Scan for the cell matching the given text and deliver its (X, Y) coordinate at center. 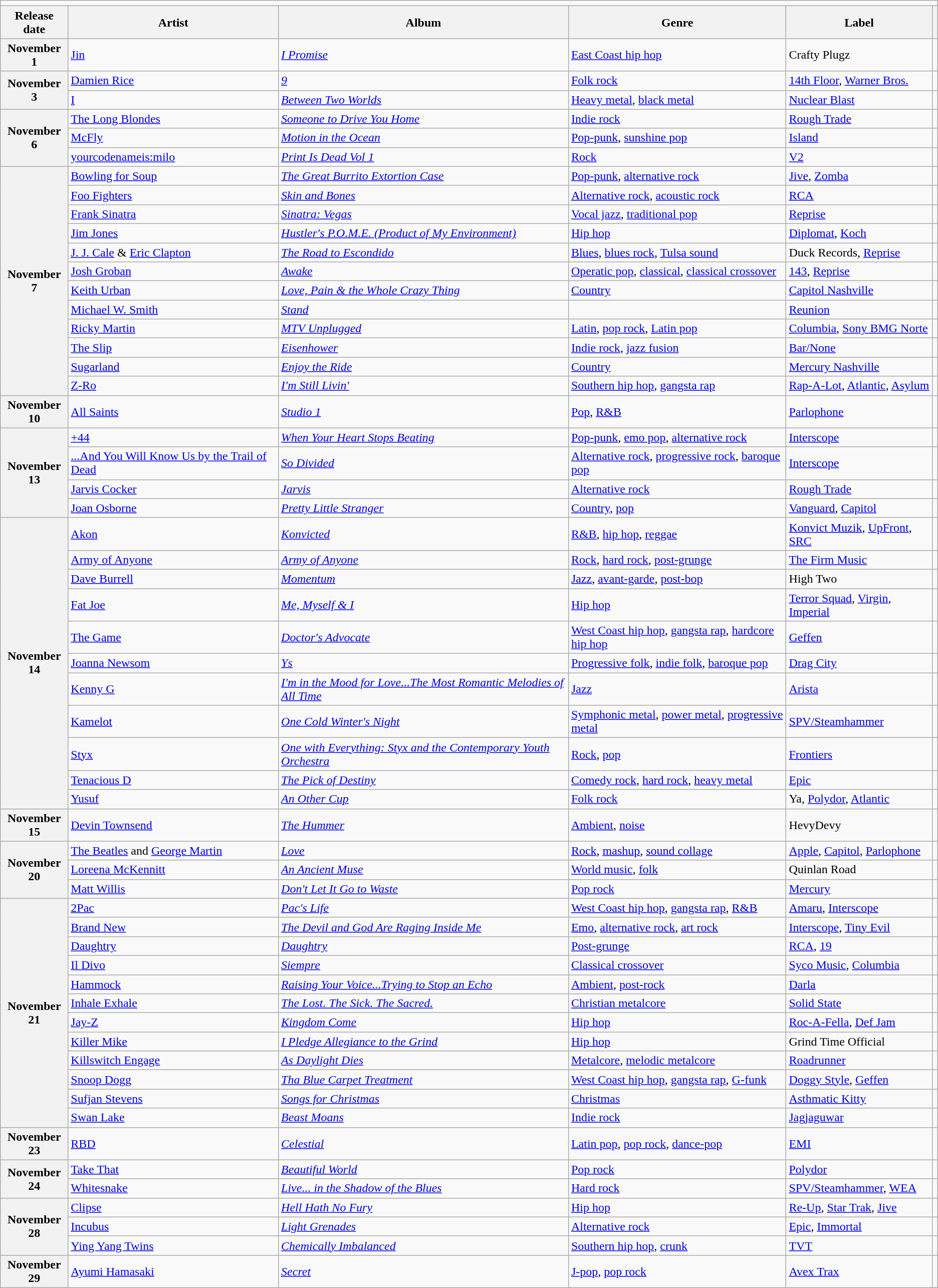
Whitesnake (173, 1188)
Alternative rock, acoustic rock (677, 195)
Fat Joe (173, 604)
Rap-A-Lot, Atlantic, Asylum (859, 386)
Rock, hard rock, post-grunge (677, 560)
Release date (34, 22)
East Coast hip hop (677, 55)
Symphonic metal, power metal, progressive metal (677, 721)
One Cold Winter's Night (424, 721)
Frank Sinatra (173, 214)
Rock, pop (677, 754)
Snoop Dogg (173, 1080)
November15 (34, 825)
Drag City (859, 663)
Album (424, 22)
Ayumi Hamasaki (173, 1271)
Secret (424, 1271)
Christian metalcore (677, 1003)
Mercury (859, 889)
Love (424, 851)
The Road to Escondido (424, 252)
RBD (173, 1143)
Il Divo (173, 965)
Michael W. Smith (173, 310)
Jarvis (424, 489)
Pac's Life (424, 908)
Jazz, avant-garde, post-bop (677, 579)
Epic, Immortal (859, 1226)
An Other Cup (424, 799)
J-pop, pop rock (677, 1271)
Celestial (424, 1143)
November10 (34, 412)
The Game (173, 637)
RCA (859, 195)
SPV/Steamhammer, WEA (859, 1188)
Studio 1 (424, 412)
November21 (34, 1013)
Island (859, 138)
The Great Burrito Extortion Case (424, 176)
High Two (859, 579)
EMI (859, 1143)
Jive, Zomba (859, 176)
Hustler's P.O.M.E. (Product of My Environment) (424, 233)
Emo, alternative rock, art rock (677, 927)
Capitol Nashville (859, 291)
143, Reprise (859, 272)
Latin pop, pop rock, dance-pop (677, 1143)
Heavy metal, black metal (677, 100)
9 (424, 81)
Columbia, Sony BMG Norte (859, 329)
Apple, Capitol, Parlophone (859, 851)
RCA, 19 (859, 946)
Ambient, post-rock (677, 984)
Vanguard, Capitol (859, 508)
November20 (34, 870)
Southern hip hop, crunk (677, 1245)
Alternative rock, progressive rock, baroque pop (677, 463)
November13 (34, 473)
The Pick of Destiny (424, 780)
Jay-Z (173, 1022)
The Firm Music (859, 560)
SPV/Steamhammer (859, 721)
Sufjan Stevens (173, 1099)
Diplomat, Koch (859, 233)
Brand New (173, 927)
November14 (34, 663)
Amaru, Interscope (859, 908)
yourcodenameis:milo (173, 157)
Stand (424, 310)
Operatic pop, classical, classical crossover (677, 272)
Sinatra: Vegas (424, 214)
I'm in the Mood for Love...The Most Romantic Melodies of All Time (424, 689)
Joanna Newsom (173, 663)
I Pledge Allegiance to the Grind (424, 1042)
Akon (173, 534)
The Devil and God Are Raging Inside Me (424, 927)
MTV Unplugged (424, 329)
Hard rock (677, 1188)
November23 (34, 1143)
Z-Ro (173, 386)
Artist (173, 22)
Doctor's Advocate (424, 637)
McFly (173, 138)
Reprise (859, 214)
Classical crossover (677, 965)
V2 (859, 157)
Rock (677, 157)
Someone to Drive You Home (424, 119)
Killswitch Engage (173, 1061)
Genre (677, 22)
Hell Hath No Fury (424, 1207)
I (173, 100)
Momentum (424, 579)
Quinlan Road (859, 870)
Konvicted (424, 534)
Keith Urban (173, 291)
Post-grunge (677, 946)
All Saints (173, 412)
Hammock (173, 984)
Ying Yang Twins (173, 1245)
One with Everything: Styx and the Contemporary Youth Orchestra (424, 754)
Matt Willis (173, 889)
Frontiers (859, 754)
Pop-punk, alternative rock (677, 176)
Latin, pop rock, Latin pop (677, 329)
Swan Lake (173, 1118)
The Hummer (424, 825)
Love, Pain & the Whole Crazy Thing (424, 291)
November24 (34, 1179)
Take That (173, 1169)
The Long Blondes (173, 119)
Interscope, Tiny Evil (859, 927)
The Lost. The Sick. The Sacred. (424, 1003)
Kamelot (173, 721)
Epic (859, 780)
Inhale Exhale (173, 1003)
Enjoy the Ride (424, 367)
Me, Myself & I (424, 604)
Kenny G (173, 689)
November28 (34, 1226)
West Coast hip hop, gangsta rap, G-funk (677, 1080)
Live... in the Shadow of the Blues (424, 1188)
Metalcore, melodic metalcore (677, 1061)
Crafty Plugz (859, 55)
14th Floor, Warner Bros. (859, 81)
Avex Trax (859, 1271)
Konvict Muzik, UpFront, SRC (859, 534)
Kingdom Come (424, 1022)
Vocal jazz, traditional pop (677, 214)
Killer Mike (173, 1042)
Christmas (677, 1099)
Chemically Imbalanced (424, 1245)
Joan Osborne (173, 508)
Roc-A-Fella, Def Jam (859, 1022)
Nuclear Blast (859, 100)
Styx (173, 754)
I'm Still Livin' (424, 386)
...And You Will Know Us by the Trail of Dead (173, 463)
Re-Up, Star Trak, Jive (859, 1207)
So Divided (424, 463)
Jazz (677, 689)
J. J. Cale & Eric Clapton (173, 252)
Reunion (859, 310)
November29 (34, 1271)
Beautiful World (424, 1169)
Pop-punk, emo pop, alternative rock (677, 437)
Motion in the Ocean (424, 138)
Light Grenades (424, 1226)
Devin Townsend (173, 825)
Don't Let It Go to Waste (424, 889)
When Your Heart Stops Beating (424, 437)
Siempre (424, 965)
Dave Burrell (173, 579)
Country, pop (677, 508)
November1 (34, 55)
Indie rock, jazz fusion (677, 348)
Jim Jones (173, 233)
Ya, Polydor, Atlantic (859, 799)
Jarvis Cocker (173, 489)
Solid State (859, 1003)
Roadrunner (859, 1061)
Asthmatic Kitty (859, 1099)
Skin and Bones (424, 195)
Syco Music, Columbia (859, 965)
World music, folk (677, 870)
The Slip (173, 348)
November7 (34, 281)
Mercury Nashville (859, 367)
Darla (859, 984)
Progressive folk, indie folk, baroque pop (677, 663)
Pretty Little Stranger (424, 508)
Ys (424, 663)
As Daylight Dies (424, 1061)
Foo Fighters (173, 195)
Polydor (859, 1169)
An Ancient Muse (424, 870)
Clipse (173, 1207)
R&B, hip hop, reggae (677, 534)
Yusuf (173, 799)
HevyDevy (859, 825)
Tha Blue Carpet Treatment (424, 1080)
Jin (173, 55)
Awake (424, 272)
Print Is Dead Vol 1 (424, 157)
West Coast hip hop, gangsta rap, R&B (677, 908)
Ambient, noise (677, 825)
Label (859, 22)
I Promise (424, 55)
Between Two Worlds (424, 100)
November6 (34, 138)
Comedy rock, hard rock, heavy metal (677, 780)
Incubus (173, 1226)
2Pac (173, 908)
Damien Rice (173, 81)
Terror Squad, Virgin, Imperial (859, 604)
Arista (859, 689)
Tenacious D (173, 780)
Bar/None (859, 348)
Parlophone (859, 412)
Songs for Christmas (424, 1099)
Beast Moans (424, 1118)
Southern hip hop, gangsta rap (677, 386)
Josh Groban (173, 272)
Geffen (859, 637)
Loreena McKennitt (173, 870)
Jagjaguwar (859, 1118)
West Coast hip hop, gangsta rap, hardcore hip hop (677, 637)
Ricky Martin (173, 329)
Pop, R&B (677, 412)
The Beatles and George Martin (173, 851)
Doggy Style, Geffen (859, 1080)
TVT (859, 1245)
November3 (34, 90)
Raising Your Voice...Trying to Stop an Echo (424, 984)
Eisenhower (424, 348)
Bowling for Soup (173, 176)
Grind Time Official (859, 1042)
+44 (173, 437)
Sugarland (173, 367)
Duck Records, Reprise (859, 252)
Rock, mashup, sound collage (677, 851)
Pop-punk, sunshine pop (677, 138)
Blues, blues rock, Tulsa sound (677, 252)
